Return (x, y) of the center of cell containing provided text 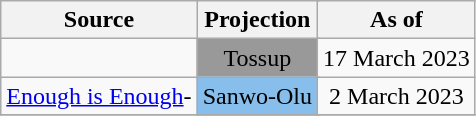
Projection (257, 20)
Sanwo-Olu (257, 96)
17 March 2023 (397, 58)
Source (99, 20)
As of (397, 20)
2 March 2023 (397, 96)
Enough is Enough- (99, 96)
Tossup (257, 58)
